Pinpoint the cell where the given text exists, returning its [x, y] midpoint coordinate. 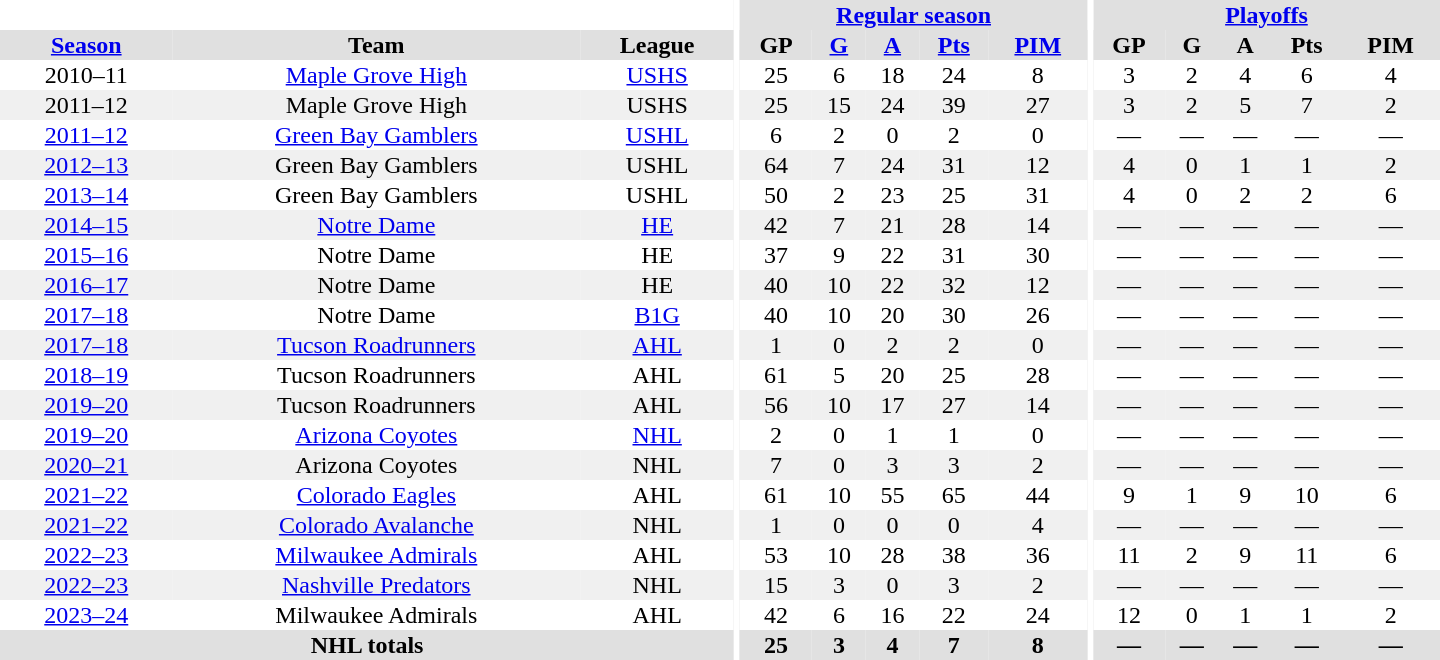
26 [1038, 315]
Nashville Predators [376, 585]
37 [776, 255]
2023–24 [86, 615]
Colorado Avalanche [376, 525]
2020–21 [86, 465]
2018–19 [86, 375]
2010–11 [86, 75]
23 [893, 195]
Regular season [914, 15]
Team [376, 45]
44 [1038, 495]
17 [893, 405]
53 [776, 555]
2015–16 [86, 255]
B1G [657, 315]
18 [893, 75]
Colorado Eagles [376, 495]
2014–15 [86, 225]
Season [86, 45]
64 [776, 165]
NHL totals [367, 645]
56 [776, 405]
Playoffs [1266, 15]
36 [1038, 555]
2012–13 [86, 165]
16 [893, 615]
65 [954, 495]
55 [893, 495]
21 [893, 225]
39 [954, 105]
League [657, 45]
38 [954, 555]
2013–14 [86, 195]
2016–17 [86, 285]
32 [954, 285]
50 [776, 195]
